Find where the given text appears and provide that cell's center as [x, y] coordinate. 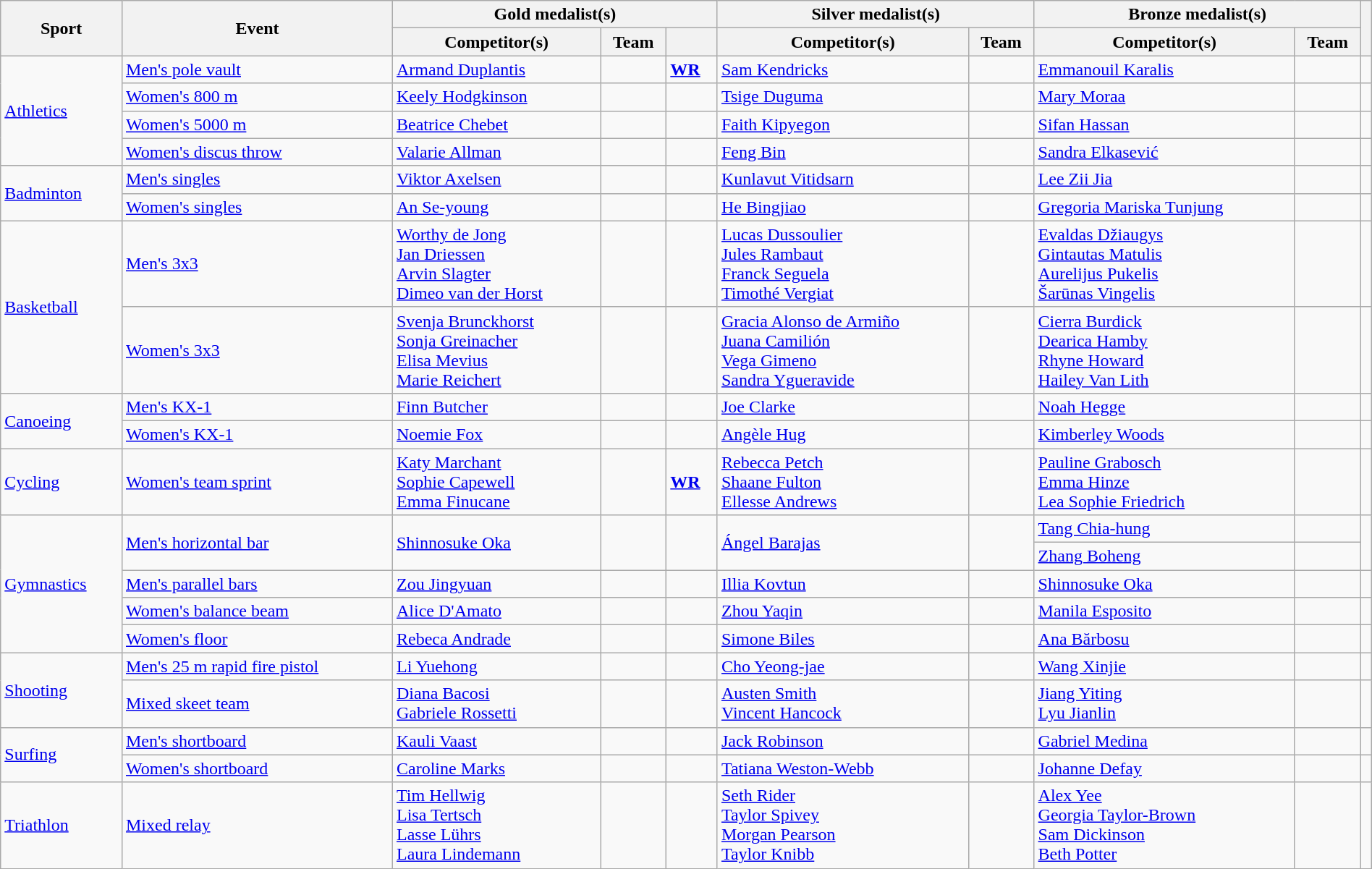
Badminton [62, 193]
Basketball [62, 307]
Mixed relay [257, 825]
Cycling [62, 482]
Men's 3x3 [257, 263]
Kauli Vaast [496, 741]
Men's pole vault [257, 69]
Manila Esposito [1164, 611]
Cho Yeong-jae [842, 666]
Gracia Alonso de Armiño Juana Camilión Vega Gimeno Sandra Ygueravide [842, 350]
Feng Bin [842, 152]
Zhou Yaqin [842, 611]
Diana Bacosi Gabriele Rossetti [496, 703]
Gold medalist(s) [554, 14]
Li Yuehong [496, 666]
Men's shortboard [257, 741]
Zou Jingyuan [496, 584]
Tim HellwigLisa TertschLasse LührsLaura Lindemann [496, 825]
Zhang Boheng [1164, 556]
Jiang Yiting Lyu Jianlin [1164, 703]
Rebeca Andrade [496, 639]
Katy MarchantSophie CapewellEmma Finucane [496, 482]
Evaldas Džiaugys Gintautas Matulis Aurelijus Pukelis Šarūnas Vingelis [1164, 263]
Ana Bărbosu [1164, 639]
Mixed skeet team [257, 703]
Bronze medalist(s) [1197, 14]
Men's horizontal bar [257, 543]
Tatiana Weston-Webb [842, 768]
Rebecca PetchShaane FultonEllesse Andrews [842, 482]
Surfing [62, 755]
Women's discus throw [257, 152]
Sifan Hassan [1164, 124]
Cierra Burdick Dearica Hamby Rhyne Howard Hailey Van Lith [1164, 350]
Viktor Axelsen [496, 179]
Shooting [62, 690]
Sandra Elkasević [1164, 152]
Men's parallel bars [257, 584]
Seth RiderTaylor SpiveyMorgan PearsonTaylor Knibb [842, 825]
Event [257, 28]
Valarie Allman [496, 152]
Tsige Duguma [842, 97]
Men's singles [257, 179]
Women's 3x3 [257, 350]
Beatrice Chebet [496, 124]
Caroline Marks [496, 768]
Gymnastics [62, 584]
Gregoria Mariska Tunjung [1164, 207]
Faith Kipyegon [842, 124]
Wang Xinjie [1164, 666]
Noemie Fox [496, 434]
Women's floor [257, 639]
Lee Zii Jia [1164, 179]
Athletics [62, 111]
Alex YeeGeorgia Taylor-BrownSam DickinsonBeth Potter [1164, 825]
Keely Hodgkinson [496, 97]
Women's KX-1 [257, 434]
Armand Duplantis [496, 69]
Women's shortboard [257, 768]
Joe Clarke [842, 407]
Triathlon [62, 825]
Tang Chia-hung [1164, 529]
Johanne Defay [1164, 768]
An Se-young [496, 207]
Women's balance beam [257, 611]
Silver medalist(s) [876, 14]
Sport [62, 28]
Pauline GraboschEmma HinzeLea Sophie Friedrich [1164, 482]
Sam Kendricks [842, 69]
Kunlavut Vitidsarn [842, 179]
Women's singles [257, 207]
Women's 5000 m [257, 124]
Austen Smith Vincent Hancock [842, 703]
Lucas Dussoulier Jules Rambaut Franck Seguela Timothé Vergiat [842, 263]
Canoeing [62, 420]
Gabriel Medina [1164, 741]
Kimberley Woods [1164, 434]
Emmanouil Karalis [1164, 69]
Svenja Brunckhorst Sonja Greinacher Elisa Mevius Marie Reichert [496, 350]
Mary Moraa [1164, 97]
Simone Biles [842, 639]
Women's team sprint [257, 482]
Noah Hegge [1164, 407]
Illia Kovtun [842, 584]
Finn Butcher [496, 407]
Worthy de Jong Jan Driessen Arvin Slagter Dimeo van der Horst [496, 263]
Alice D'Amato [496, 611]
Ángel Barajas [842, 543]
He Bingjiao [842, 207]
Women's 800 m [257, 97]
Men's 25 m rapid fire pistol [257, 666]
Men's KX-1 [257, 407]
Jack Robinson [842, 741]
Angèle Hug [842, 434]
